Return the (X, Y) coordinate for the center point of the cell that contains the specified text.  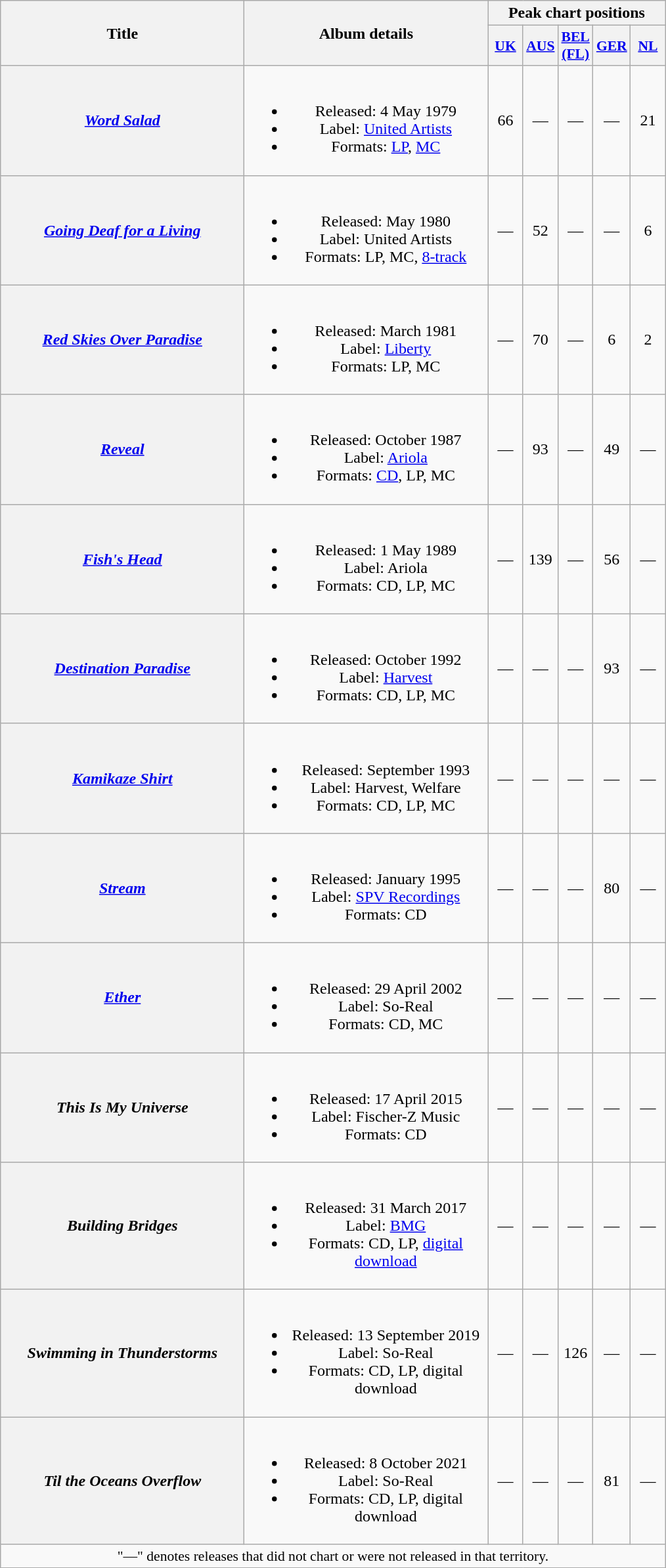
Released: 4 May 1979Label: United ArtistsFormats: LP, MC (366, 121)
Title (122, 33)
Destination Paradise (122, 668)
70 (540, 340)
Reveal (122, 449)
UK (506, 46)
49 (612, 449)
21 (648, 121)
80 (612, 887)
Released: January 1995Label: SPV RecordingsFormats: CD (366, 887)
66 (506, 121)
Word Salad (122, 121)
Released: 31 March 2017Label: BMGFormats: CD, LP, digital download (366, 1226)
2 (648, 340)
"—" denotes releases that did not chart or were not released in that territory. (333, 1556)
Released: May 1980Label: United ArtistsFormats: LP, MC, 8-track (366, 230)
GER (612, 46)
AUS (540, 46)
Kamikaze Shirt (122, 778)
Swimming in Thunderstorms (122, 1353)
56 (612, 559)
Released: September 1993Label: Harvest, WelfareFormats: CD, LP, MC (366, 778)
Til the Oceans Overflow (122, 1481)
Red Skies Over Paradise (122, 340)
This Is My Universe (122, 1108)
Released: October 1987Label: AriolaFormats: CD, LP, MC (366, 449)
Released: 17 April 2015Label: Fischer-Z MusicFormats: CD (366, 1108)
Going Deaf for a Living (122, 230)
Peak chart positions (577, 13)
52 (540, 230)
Stream (122, 887)
81 (612, 1481)
Released: 29 April 2002Label: So-RealFormats: CD, MC (366, 998)
Fish's Head (122, 559)
Released: 8 October 2021Label: So-RealFormats: CD, LP, digital download (366, 1481)
Building Bridges (122, 1226)
139 (540, 559)
Released: 1 May 1989Label: AriolaFormats: CD, LP, MC (366, 559)
Released: March 1981Label: LibertyFormats: LP, MC (366, 340)
126 (575, 1353)
Released: 13 September 2019Label: So-RealFormats: CD, LP, digital download (366, 1353)
Released: October 1992Label: HarvestFormats: CD, LP, MC (366, 668)
NL (648, 46)
Ether (122, 998)
Album details (366, 33)
BEL(FL) (575, 46)
